Return the [x, y] coordinate for the center point of the cell that contains the specified text.  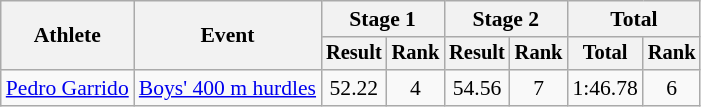
Stage 1 [382, 19]
1:46.78 [604, 88]
52.22 [354, 88]
Pedro Garrido [68, 88]
54.56 [477, 88]
7 [539, 88]
6 [672, 88]
Athlete [68, 36]
Event [228, 36]
Boys' 400 m hurdles [228, 88]
4 [416, 88]
Stage 2 [506, 19]
